Provide the [X, Y] coordinate of the cell's center where the given text is located.  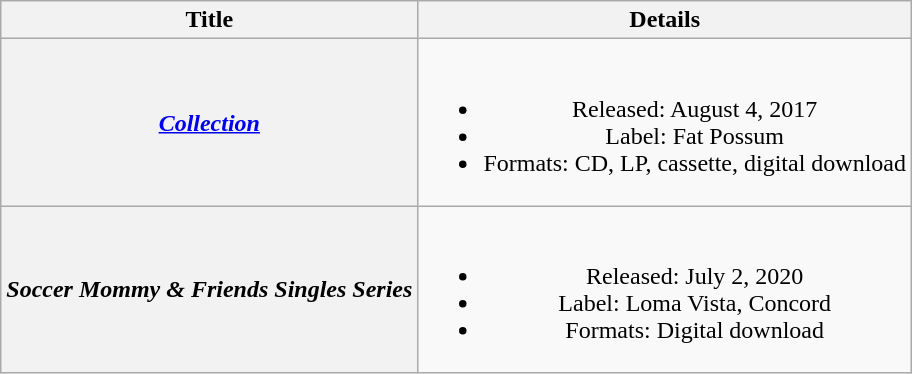
Title [210, 20]
Released: July 2, 2020Label: Loma Vista, ConcordFormats: Digital download [665, 290]
Collection [210, 122]
Details [665, 20]
Soccer Mommy & Friends Singles Series [210, 290]
Released: August 4, 2017Label: Fat PossumFormats: CD, LP, cassette, digital download [665, 122]
